Detect which cell encompasses the target text, then output its (X, Y) center coordinate. 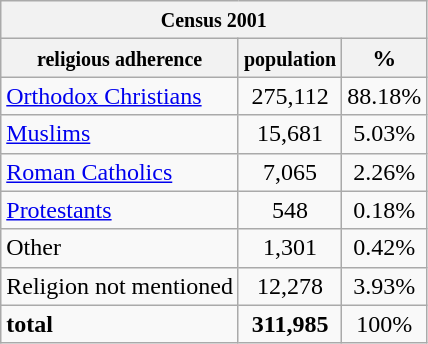
12,278 (290, 286)
15,681 (290, 134)
3.93% (384, 286)
2.26% (384, 172)
275,112 (290, 96)
88.18% (384, 96)
% (384, 58)
100% (384, 324)
Orthodox Christians (120, 96)
5.03% (384, 134)
religious adherence (120, 58)
7,065 (290, 172)
Roman Catholics (120, 172)
0.42% (384, 248)
Protestants (120, 210)
Census 2001 (214, 20)
0.18% (384, 210)
total (120, 324)
Other (120, 248)
Religion not mentioned (120, 286)
Muslims (120, 134)
311,985 (290, 324)
548 (290, 210)
population (290, 58)
1,301 (290, 248)
